Extract the (x, y) coordinate from the center of the cell holding the provided text.  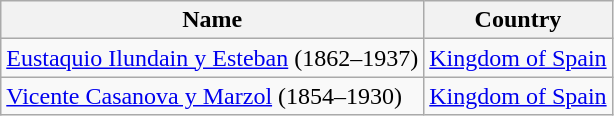
Country (518, 20)
Vicente Casanova y Marzol (1854–1930) (212, 96)
Eustaquio Ilundain y Esteban (1862–1937) (212, 58)
Name (212, 20)
